Return [x, y] of the center of cell containing provided text 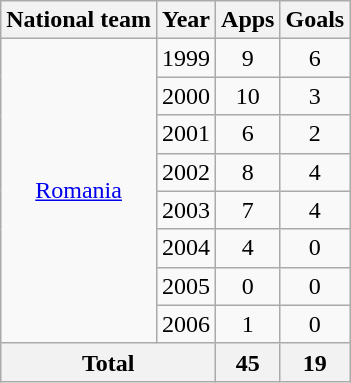
2001 [186, 134]
2003 [186, 210]
1 [248, 324]
3 [315, 96]
Goals [315, 20]
National team [79, 20]
2004 [186, 248]
1999 [186, 58]
2005 [186, 286]
2006 [186, 324]
2 [315, 134]
19 [315, 362]
Year [186, 20]
Romania [79, 191]
7 [248, 210]
Total [108, 362]
2002 [186, 172]
9 [248, 58]
8 [248, 172]
10 [248, 96]
2000 [186, 96]
45 [248, 362]
Apps [248, 20]
